Pinpoint the cell where the given text exists, returning its [x, y] midpoint coordinate. 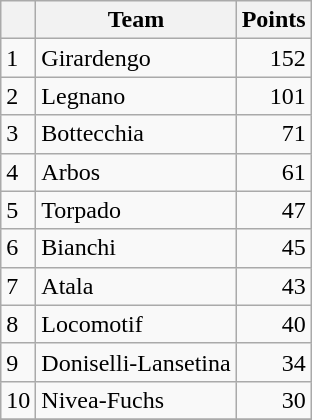
45 [274, 248]
5 [18, 210]
6 [18, 248]
30 [274, 400]
1 [18, 58]
Nivea-Fuchs [136, 400]
47 [274, 210]
7 [18, 286]
8 [18, 324]
Locomotif [136, 324]
40 [274, 324]
Doniselli-Lansetina [136, 362]
34 [274, 362]
61 [274, 172]
Bianchi [136, 248]
Girardengo [136, 58]
Legnano [136, 96]
9 [18, 362]
71 [274, 134]
4 [18, 172]
Bottecchia [136, 134]
10 [18, 400]
152 [274, 58]
43 [274, 286]
Team [136, 20]
3 [18, 134]
Atala [136, 286]
Arbos [136, 172]
101 [274, 96]
Torpado [136, 210]
2 [18, 96]
Points [274, 20]
